For the text-containing cell, return its midpoint in (X, Y) coordinate format. 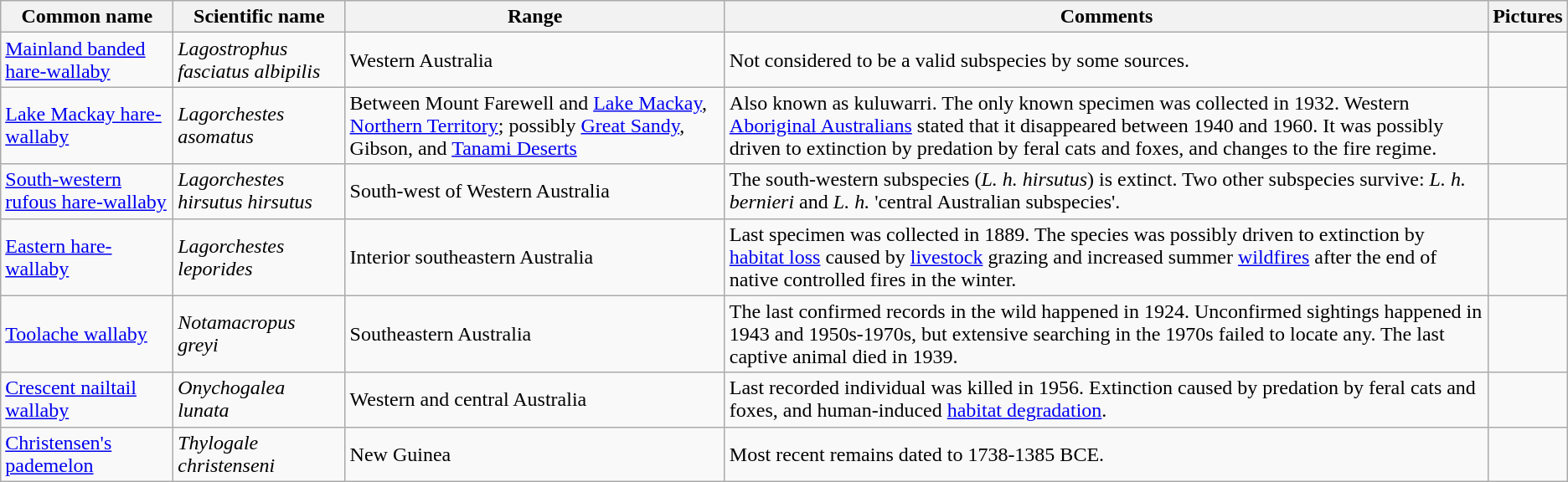
Scientific name (260, 17)
Crescent nailtail wallaby (87, 400)
Mainland banded hare-wallaby (87, 60)
Western and central Australia (534, 400)
Onychogalea lunata (260, 400)
Pictures (1528, 17)
Toolache wallaby (87, 334)
Lagorchestes leporides (260, 257)
Lagostrophus fasciatus albipilis (260, 60)
Lagorchestes hirsutus hirsutus (260, 191)
Comments (1106, 17)
Not considered to be a valid subspecies by some sources. (1106, 60)
Thylogale christenseni (260, 454)
Western Australia (534, 60)
Southeastern Australia (534, 334)
Lagorchestes asomatus (260, 126)
Between Mount Farewell and Lake Mackay, Northern Territory; possibly Great Sandy, Gibson, and Tanami Deserts (534, 126)
South-western rufous hare-wallaby (87, 191)
The south-western subspecies (L. h. hirsutus) is extinct. Two other subspecies survive: L. h. bernieri and L. h. 'central Australian subspecies'. (1106, 191)
Interior southeastern Australia (534, 257)
New Guinea (534, 454)
Eastern hare-wallaby (87, 257)
Last recorded individual was killed in 1956. Extinction caused by predation by feral cats and foxes, and human-induced habitat degradation. (1106, 400)
Common name (87, 17)
Lake Mackay hare-wallaby (87, 126)
South-west of Western Australia (534, 191)
Most recent remains dated to 1738-1385 BCE. (1106, 454)
Range (534, 17)
Christensen's pademelon (87, 454)
Notamacropus greyi (260, 334)
